Capture the cell that displays the provided text and extract its (X, Y) central coordinate. 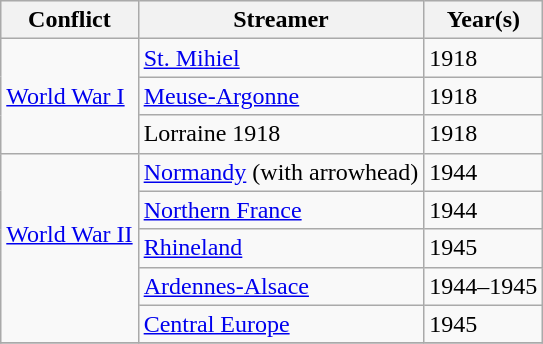
Conflict (70, 20)
World War I (70, 96)
Central Europe (281, 324)
Streamer (281, 20)
1944–1945 (484, 286)
Northern France (281, 210)
St. Mihiel (281, 58)
Lorraine 1918 (281, 134)
Rhineland (281, 248)
Year(s) (484, 20)
Meuse-Argonne (281, 96)
World War II (70, 248)
Normandy (with arrowhead) (281, 172)
Ardennes-Alsace (281, 286)
